Return the (x, y) coordinate for the center point of the cell that contains the specified text.  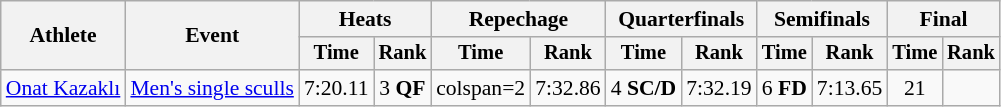
21 (914, 88)
7:32.86 (568, 88)
Semifinals (822, 19)
Final (943, 19)
Repechage (518, 19)
Event (212, 36)
7:13.65 (850, 88)
Athlete (64, 36)
3 QF (403, 88)
Men's single sculls (212, 88)
6 FD (784, 88)
4 SC/D (644, 88)
7:20.11 (336, 88)
Heats (365, 19)
Onat Kazaklı (64, 88)
colspan=2 (480, 88)
7:32.19 (718, 88)
Quarterfinals (682, 19)
